Capture the cell that displays the provided text and extract its (X, Y) central coordinate. 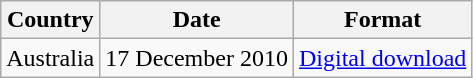
Australia (50, 58)
Country (50, 20)
Date (197, 20)
17 December 2010 (197, 58)
Format (382, 20)
Digital download (382, 58)
